Locate the cell with the specified text and output its [X, Y] center coordinate. 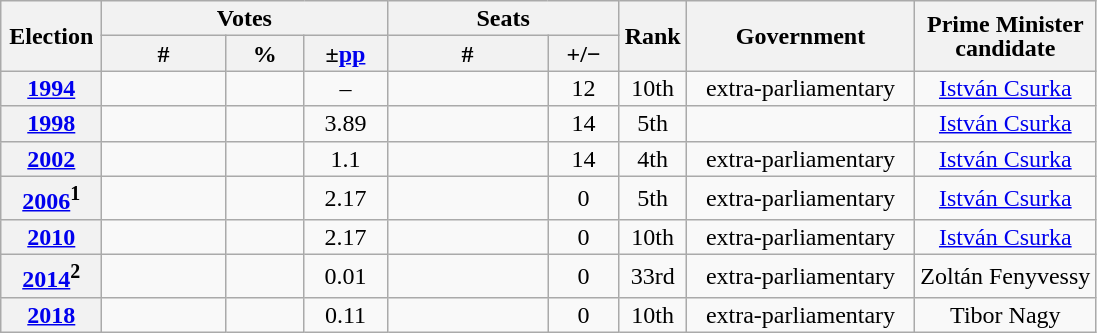
2018 [52, 314]
1.1 [346, 158]
+/− [584, 54]
20061 [52, 198]
Government [800, 36]
Rank [652, 36]
33rd [652, 276]
3.89 [346, 124]
Election [52, 36]
2010 [52, 236]
– [346, 88]
±pp [346, 54]
0.11 [346, 314]
1994 [52, 88]
% [264, 54]
Zoltán Fenyvessy [1006, 276]
Seats [503, 18]
0.01 [346, 276]
Votes [244, 18]
4th [652, 158]
Tibor Nagy [1006, 314]
2002 [52, 158]
1998 [52, 124]
12 [584, 88]
20142 [52, 276]
Prime Ministercandidate [1006, 36]
